Scan for the cell matching the given text and deliver its (X, Y) coordinate at center. 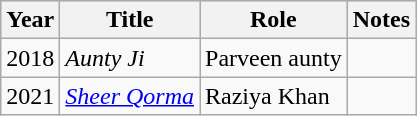
Parveen aunty (274, 58)
2018 (30, 58)
2021 (30, 96)
Title (130, 20)
Sheer Qorma (130, 96)
Raziya Khan (274, 96)
Role (274, 20)
Aunty Ji (130, 58)
Year (30, 20)
Notes (381, 20)
